Return (x, y) of the center of cell containing provided text 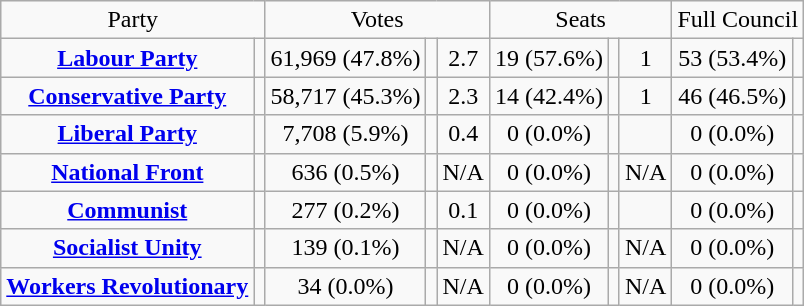
Socialist Unity (128, 248)
Party (133, 20)
0.4 (463, 134)
Liberal Party (128, 134)
636 (0.5%) (346, 172)
Labour Party (128, 58)
Communist (128, 210)
19 (57.6%) (548, 58)
2.3 (463, 96)
46 (46.5%) (732, 96)
Seats (580, 20)
Full Council (738, 20)
139 (0.1%) (346, 248)
Workers Revolutionary (128, 286)
58,717 (45.3%) (346, 96)
Votes (378, 20)
53 (53.4%) (732, 58)
7,708 (5.9%) (346, 134)
2.7 (463, 58)
National Front (128, 172)
277 (0.2%) (346, 210)
Conservative Party (128, 96)
61,969 (47.8%) (346, 58)
34 (0.0%) (346, 286)
14 (42.4%) (548, 96)
0.1 (463, 210)
